Find where the given text appears and provide that cell's center as (x, y) coordinate. 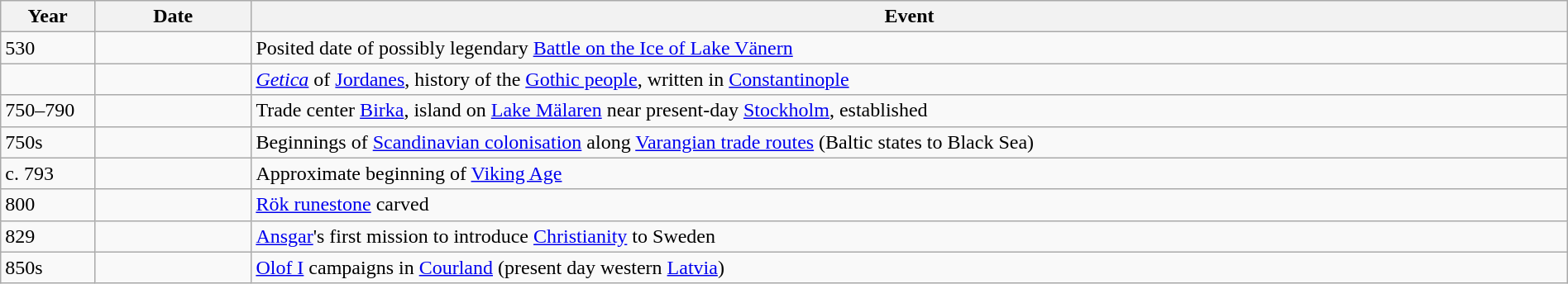
Approximate beginning of Viking Age (910, 173)
Trade center Birka, island on Lake Mälaren near present-day Stockholm, established (910, 111)
530 (48, 48)
Olof I campaigns in Courland (present day western Latvia) (910, 267)
750s (48, 142)
850s (48, 267)
Posited date of possibly legendary Battle on the Ice of Lake Vänern (910, 48)
Rök runestone carved (910, 205)
Date (172, 17)
Ansgar's first mission to introduce Christianity to Sweden (910, 236)
750–790 (48, 111)
Getica of Jordanes, history of the Gothic people, written in Constantinople (910, 79)
Event (910, 17)
Beginnings of Scandinavian colonisation along Varangian trade routes (Baltic states to Black Sea) (910, 142)
829 (48, 236)
c. 793 (48, 173)
800 (48, 205)
Year (48, 17)
